Capture the cell that displays the provided text and extract its (x, y) central coordinate. 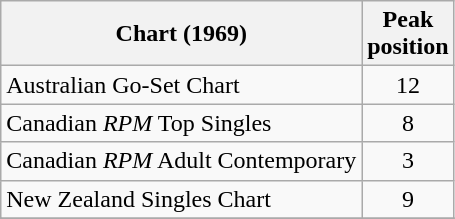
Peakposition (408, 34)
Chart (1969) (182, 34)
Australian Go-Set Chart (182, 85)
Canadian RPM Top Singles (182, 123)
New Zealand Singles Chart (182, 199)
Canadian RPM Adult Contemporary (182, 161)
8 (408, 123)
9 (408, 199)
12 (408, 85)
3 (408, 161)
